Identify which cell holds the provided text, then report its [x, y] central coordinate. 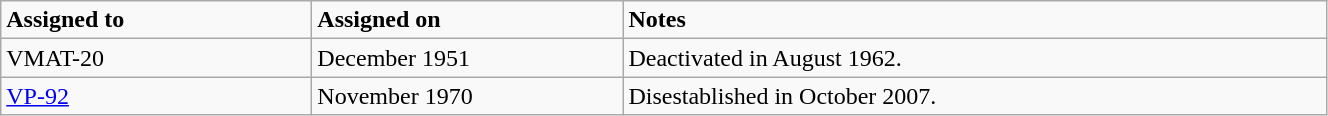
November 1970 [468, 96]
Assigned on [468, 20]
Disestablished in October 2007. [975, 96]
Deactivated in August 1962. [975, 58]
December 1951 [468, 58]
VMAT-20 [156, 58]
Assigned to [156, 20]
Notes [975, 20]
VP-92 [156, 96]
